Return [X, Y] of the center of cell containing provided text 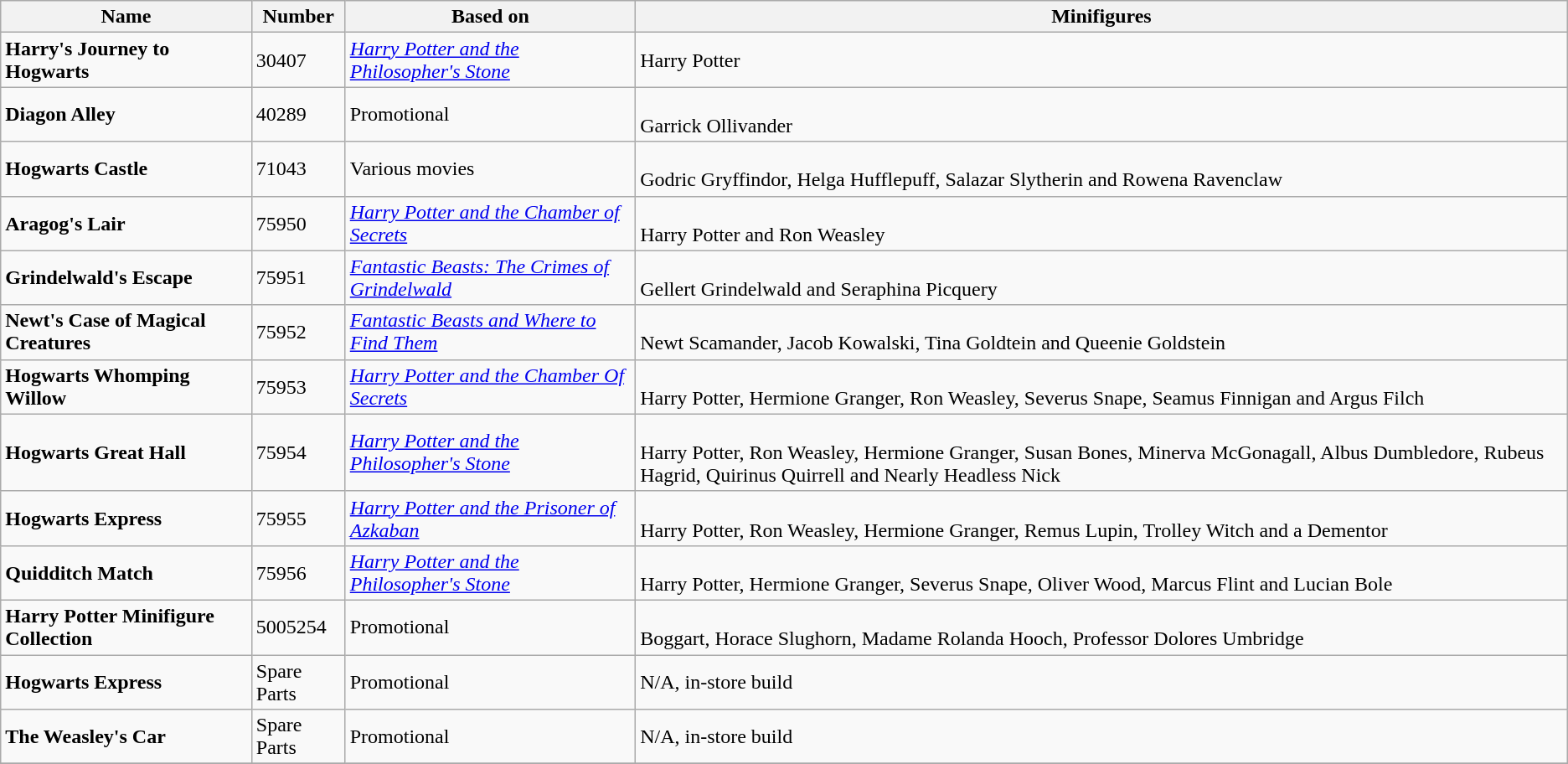
Diagon Alley [126, 114]
Various movies [490, 169]
5005254 [298, 627]
Hogwarts Whomping Willow [126, 387]
Harry Potter Minifigure Collection [126, 627]
Harry Potter, Hermione Granger, Severus Snape, Oliver Wood, Marcus Flint and Lucian Bole [1102, 573]
Number [298, 17]
Godric Gryffindor, Helga Hufflepuff, Salazar Slytherin and Rowena Ravenclaw [1102, 169]
Harry Potter and the Prisoner of Azkaban [490, 518]
Name [126, 17]
Boggart, Horace Slughorn, Madame Rolanda Hooch, Professor Dolores Umbridge [1102, 627]
75955 [298, 518]
Harry's Journey to Hogwarts [126, 60]
Newt Scamander, Jacob Kowalski, Tina Goldtein and Queenie Goldstein [1102, 332]
Harry Potter, Ron Weasley, Hermione Granger, Remus Lupin, Trolley Witch and a Dementor [1102, 518]
Harry Potter [1102, 60]
Hogwarts Castle [126, 169]
Based on [490, 17]
75956 [298, 573]
Newt's Case of Magical Creatures [126, 332]
71043 [298, 169]
30407 [298, 60]
75953 [298, 387]
Harry Potter, Hermione Granger, Ron Weasley, Severus Snape, Seamus Finnigan and Argus Filch [1102, 387]
The Weasley's Car [126, 737]
75950 [298, 223]
Hogwarts Great Hall [126, 452]
Grindelwald's Escape [126, 278]
75951 [298, 278]
75952 [298, 332]
75954 [298, 452]
Minifigures [1102, 17]
Gellert Grindelwald and Seraphina Picquery [1102, 278]
Fantastic Beasts: The Crimes of Grindelwald [490, 278]
Aragog's Lair [126, 223]
Garrick Ollivander [1102, 114]
Fantastic Beasts and Where to Find Them [490, 332]
Harry Potter and the Chamber of Secrets [490, 223]
Harry Potter and Ron Weasley [1102, 223]
Harry Potter and the Chamber Of Secrets [490, 387]
40289 [298, 114]
Quidditch Match [126, 573]
